For the text-containing cell, return its midpoint in (X, Y) coordinate format. 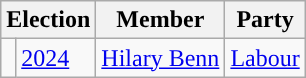
2024 (56, 58)
Election (48, 20)
Hilary Benn (160, 58)
Party (265, 20)
Labour (265, 58)
Member (160, 20)
